From the cell containing the given text, extract its center point as (x, y) coordinate. 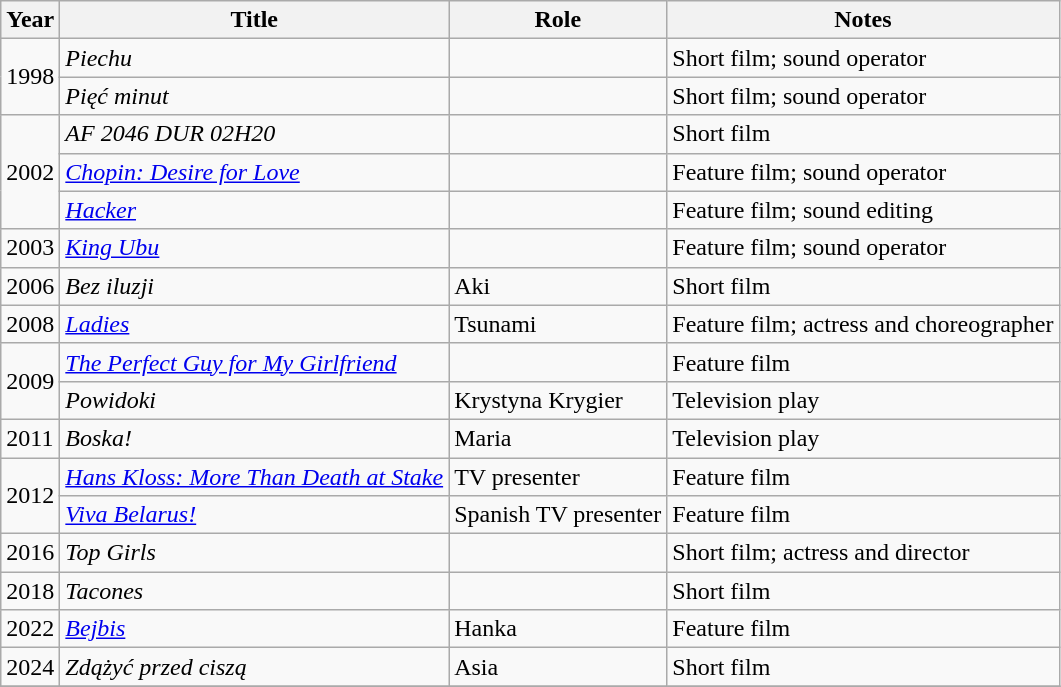
Short film; actress and director (863, 553)
2009 (30, 381)
Maria (558, 438)
2011 (30, 438)
Tacones (254, 591)
Pięć minut (254, 96)
Feature film; actress and choreographer (863, 324)
2016 (30, 553)
2006 (30, 286)
AF 2046 DUR 02H20 (254, 134)
2008 (30, 324)
Year (30, 20)
Feature film; sound editing (863, 210)
Ladies (254, 324)
Viva Belarus! (254, 515)
King Ubu (254, 248)
Zdążyć przed ciszą (254, 667)
Role (558, 20)
The Perfect Guy for My Girlfriend (254, 362)
2003 (30, 248)
TV presenter (558, 477)
Chopin: Desire for Love (254, 172)
Top Girls (254, 553)
1998 (30, 77)
Hans Kloss: More Than Death at Stake (254, 477)
Piechu (254, 58)
2018 (30, 591)
Notes (863, 20)
Bez iluzji (254, 286)
2022 (30, 629)
Title (254, 20)
2002 (30, 172)
Spanish TV presenter (558, 515)
Bejbis (254, 629)
Asia (558, 667)
2012 (30, 496)
Hacker (254, 210)
Aki (558, 286)
Boska! (254, 438)
Tsunami (558, 324)
Powidoki (254, 400)
Hanka (558, 629)
Krystyna Krygier (558, 400)
2024 (30, 667)
